Identify which cell holds the provided text, then report its [x, y] central coordinate. 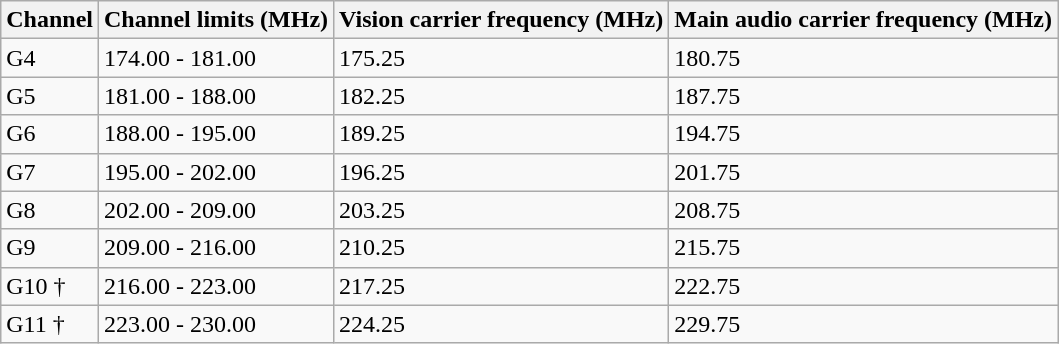
216.00 - 223.00 [216, 286]
174.00 - 181.00 [216, 58]
224.25 [502, 324]
180.75 [864, 58]
G5 [50, 96]
209.00 - 216.00 [216, 248]
G11 † [50, 324]
208.75 [864, 210]
215.75 [864, 248]
217.25 [502, 286]
181.00 - 188.00 [216, 96]
222.75 [864, 286]
G6 [50, 134]
Channel limits (MHz) [216, 20]
203.25 [502, 210]
Vision carrier frequency (MHz) [502, 20]
210.25 [502, 248]
Main audio carrier frequency (MHz) [864, 20]
196.25 [502, 172]
182.25 [502, 96]
G9 [50, 248]
175.25 [502, 58]
202.00 - 209.00 [216, 210]
G10 † [50, 286]
187.75 [864, 96]
189.25 [502, 134]
194.75 [864, 134]
Channel [50, 20]
201.75 [864, 172]
188.00 - 195.00 [216, 134]
G4 [50, 58]
195.00 - 202.00 [216, 172]
G8 [50, 210]
G7 [50, 172]
229.75 [864, 324]
223.00 - 230.00 [216, 324]
